Return the (X, Y) coordinate for the center point of the cell that contains the specified text.  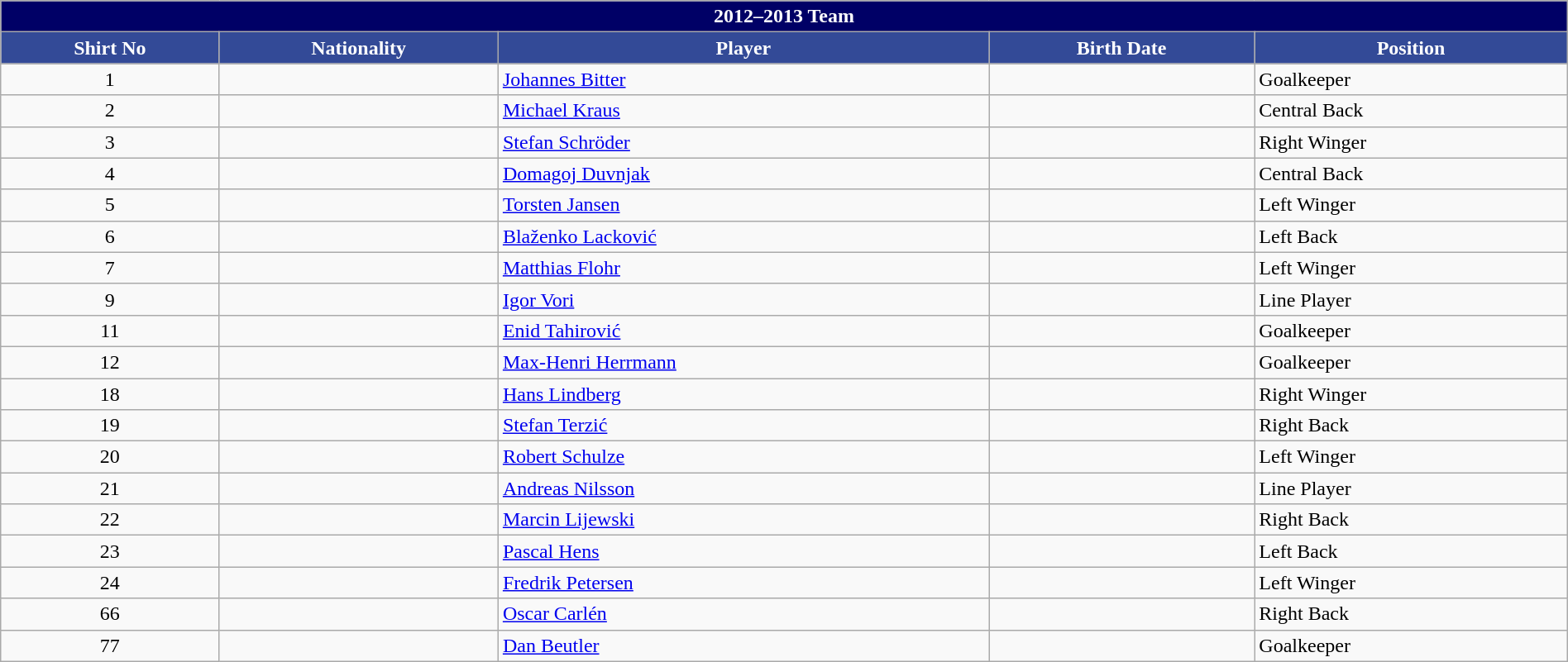
2012–2013 Team (784, 17)
23 (110, 551)
21 (110, 488)
1 (110, 79)
2 (110, 111)
Matthias Flohr (743, 268)
12 (110, 362)
Andreas Nilsson (743, 488)
11 (110, 331)
Enid Tahirović (743, 331)
Position (1411, 48)
Player (743, 48)
22 (110, 520)
Johannes Bitter (743, 79)
7 (110, 268)
Marcin Lijewski (743, 520)
24 (110, 583)
Nationality (359, 48)
Dan Beutler (743, 645)
6 (110, 236)
9 (110, 299)
Oscar Carlén (743, 614)
19 (110, 426)
Fredrik Petersen (743, 583)
Max-Henri Herrmann (743, 362)
5 (110, 205)
Robert Schulze (743, 457)
77 (110, 645)
Torsten Jansen (743, 205)
18 (110, 394)
Hans Lindberg (743, 394)
Stefan Schröder (743, 142)
Blaženko Lacković (743, 236)
Stefan Terzić (743, 426)
Pascal Hens (743, 551)
Birth Date (1121, 48)
66 (110, 614)
3 (110, 142)
Shirt No (110, 48)
20 (110, 457)
Igor Vori (743, 299)
Michael Kraus (743, 111)
4 (110, 174)
Domagoj Duvnjak (743, 174)
